Determine the [X, Y] coordinate at the center of the cell enclosing the given text.  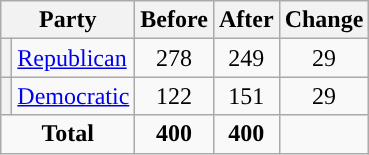
After [246, 20]
Party [68, 20]
Democratic [74, 96]
278 [174, 58]
Change [324, 20]
Total [68, 134]
151 [246, 96]
Republican [74, 58]
Before [174, 20]
122 [174, 96]
249 [246, 58]
